Pinpoint the cell where the given text exists, returning its (X, Y) midpoint coordinate. 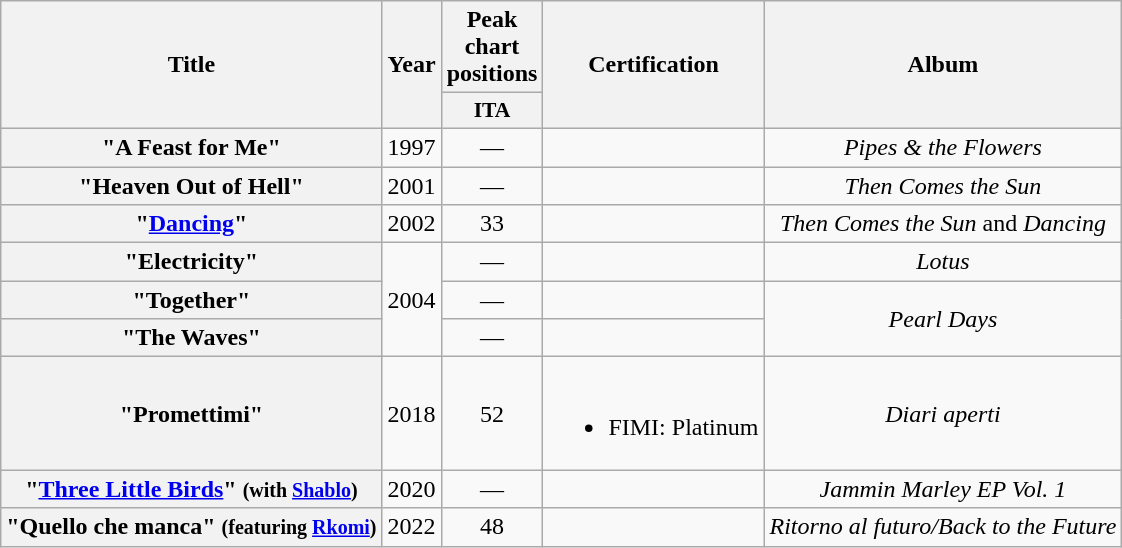
"A Feast for Me" (192, 147)
Album (943, 65)
2002 (412, 224)
Then Comes the Sun and Dancing (943, 224)
Certification (654, 65)
2004 (412, 300)
52 (492, 414)
"Heaven Out of Hell" (192, 185)
"Together" (192, 300)
Pipes & the Flowers (943, 147)
48 (492, 527)
Year (412, 65)
"Three Little Birds" (with Shablo) (192, 489)
Then Comes the Sun (943, 185)
2001 (412, 185)
"Dancing" (192, 224)
2022 (412, 527)
"Electricity" (192, 262)
"Quello che manca" (featuring Rkomi) (192, 527)
Jammin Marley EP Vol. 1 (943, 489)
Lotus (943, 262)
Title (192, 65)
33 (492, 224)
"The Waves" (192, 338)
2018 (412, 414)
2020 (412, 489)
Diari aperti (943, 414)
"Promettimi" (192, 414)
Peak chart positions (492, 47)
FIMI: Platinum (654, 414)
ITA (492, 111)
Ritorno al futuro/Back to the Future (943, 527)
1997 (412, 147)
Pearl Days (943, 319)
